Extract the (x, y) coordinate from the center of the cell holding the provided text.  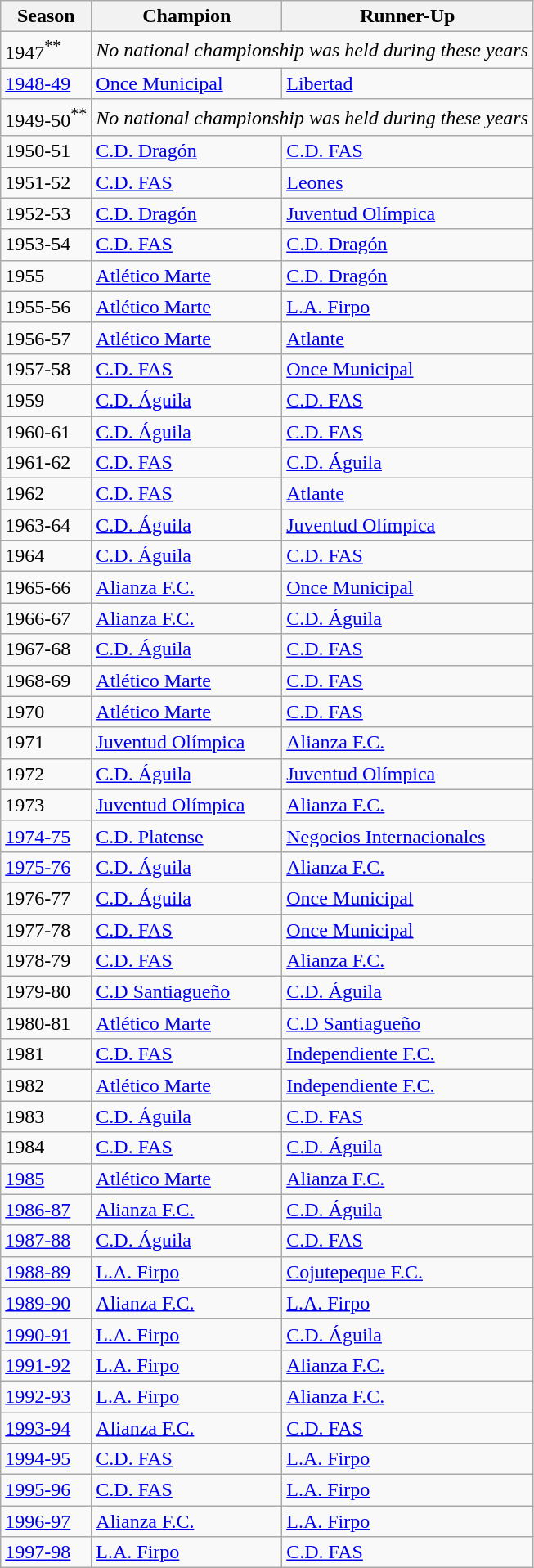
1955-56 (46, 307)
1993-94 (46, 1428)
1950-51 (46, 151)
Leones (407, 182)
1960-61 (46, 432)
1953-54 (46, 245)
Runner-Up (407, 16)
1980-81 (46, 1023)
1959 (46, 400)
1978-79 (46, 961)
1949-50** (46, 118)
1971 (46, 743)
1955 (46, 276)
1951-52 (46, 182)
1995-96 (46, 1490)
1975-76 (46, 867)
1997-98 (46, 1552)
1970 (46, 712)
1989-90 (46, 1303)
1992-93 (46, 1396)
1991-92 (46, 1365)
1956-57 (46, 338)
1983 (46, 1116)
1986-87 (46, 1210)
Season (46, 16)
1979-80 (46, 992)
1988-89 (46, 1272)
1965-66 (46, 587)
1977-78 (46, 930)
1957-58 (46, 369)
1952-53 (46, 213)
1982 (46, 1085)
1990-91 (46, 1334)
1973 (46, 805)
1981 (46, 1054)
1996-97 (46, 1521)
1947** (46, 51)
1984 (46, 1148)
1948-49 (46, 83)
Libertad (407, 83)
C.D. Platense (186, 836)
1994-95 (46, 1459)
Cojutepeque F.C. (407, 1272)
Champion (186, 16)
1961-62 (46, 463)
1962 (46, 494)
1987-88 (46, 1241)
1963-64 (46, 525)
1972 (46, 774)
1985 (46, 1179)
1968-69 (46, 681)
1976-77 (46, 898)
1964 (46, 556)
1967-68 (46, 649)
Negocios Internacionales (407, 836)
1966-67 (46, 618)
1974-75 (46, 836)
